Output the [x, y] coordinate of the center of the cell containing the given text.  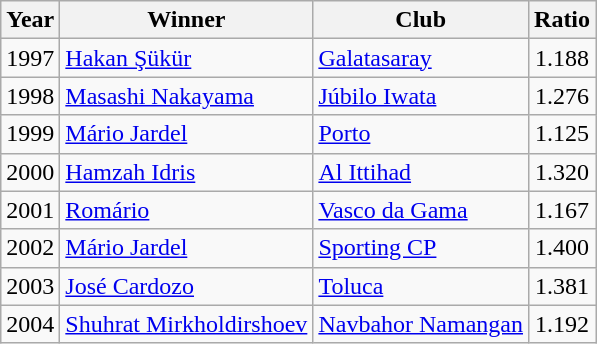
Masashi Nakayama [186, 96]
1.188 [562, 58]
Winner [186, 20]
Hakan Şükür [186, 58]
1.400 [562, 248]
2002 [30, 248]
1998 [30, 96]
Júbilo Iwata [421, 96]
Romário [186, 210]
1.276 [562, 96]
1997 [30, 58]
Club [421, 20]
Hamzah Idris [186, 172]
2001 [30, 210]
1.167 [562, 210]
1.192 [562, 324]
1.381 [562, 286]
Galatasaray [421, 58]
2003 [30, 286]
Porto [421, 134]
1.320 [562, 172]
1999 [30, 134]
Vasco da Gama [421, 210]
Al Ittihad [421, 172]
Toluca [421, 286]
Year [30, 20]
Shuhrat Mirkholdirshoev [186, 324]
Navbahor Namangan [421, 324]
Sporting CP [421, 248]
2004 [30, 324]
José Cardozo [186, 286]
Ratio [562, 20]
2000 [30, 172]
1.125 [562, 134]
